Pinpoint the cell where the given text exists, returning its (X, Y) midpoint coordinate. 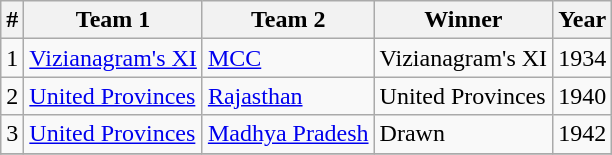
Winner (464, 20)
Team 1 (114, 20)
Madhya Pradesh (288, 134)
Team 2 (288, 20)
1942 (582, 134)
Rajasthan (288, 96)
1 (12, 58)
Drawn (464, 134)
2 (12, 96)
3 (12, 134)
MCC (288, 58)
Year (582, 20)
# (12, 20)
1940 (582, 96)
1934 (582, 58)
